Capture the cell that displays the provided text and extract its (X, Y) central coordinate. 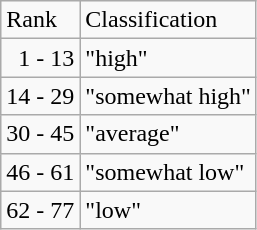
"high" (168, 58)
"somewhat low" (168, 172)
1 - 13 (40, 58)
Classification (168, 20)
46 - 61 (40, 172)
30 - 45 (40, 134)
"somewhat high" (168, 96)
62 - 77 (40, 210)
14 - 29 (40, 96)
"low" (168, 210)
Rank (40, 20)
"average" (168, 134)
